Pinpoint the cell where the given text exists, returning its (x, y) midpoint coordinate. 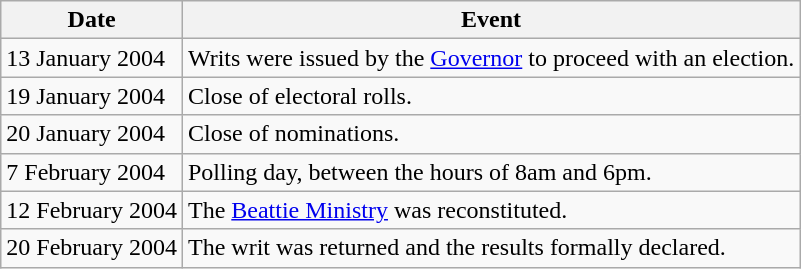
Event (490, 20)
Writs were issued by the Governor to proceed with an election. (490, 58)
19 January 2004 (92, 96)
The writ was returned and the results formally declared. (490, 248)
12 February 2004 (92, 210)
Close of electoral rolls. (490, 96)
13 January 2004 (92, 58)
Date (92, 20)
Close of nominations. (490, 134)
The Beattie Ministry was reconstituted. (490, 210)
Polling day, between the hours of 8am and 6pm. (490, 172)
7 February 2004 (92, 172)
20 February 2004 (92, 248)
20 January 2004 (92, 134)
